Search for the cell housing the specified text and yield its [X, Y] center coordinate. 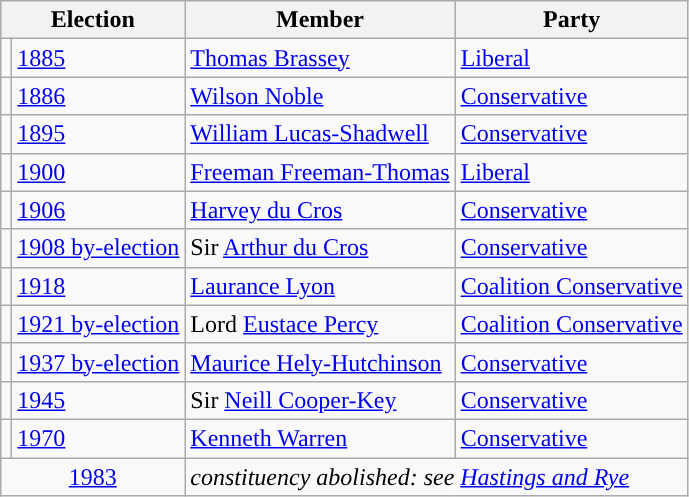
Election [93, 20]
Party [572, 20]
1885 [98, 58]
1886 [98, 96]
constituency abolished: see Hastings and Rye [436, 477]
1937 by-election [98, 362]
Sir Neill Cooper-Key [320, 400]
1918 [98, 286]
1945 [98, 400]
1983 [93, 477]
Thomas Brassey [320, 58]
1895 [98, 134]
1900 [98, 172]
Member [320, 20]
Lord Eustace Percy [320, 324]
1970 [98, 438]
Wilson Noble [320, 96]
Laurance Lyon [320, 286]
Freeman Freeman-Thomas [320, 172]
Sir Arthur du Cros [320, 248]
1921 by-election [98, 324]
Maurice Hely-Hutchinson [320, 362]
Kenneth Warren [320, 438]
Harvey du Cros [320, 210]
1906 [98, 210]
William Lucas-Shadwell [320, 134]
1908 by-election [98, 248]
